Detect which cell encompasses the target text, then output its (x, y) center coordinate. 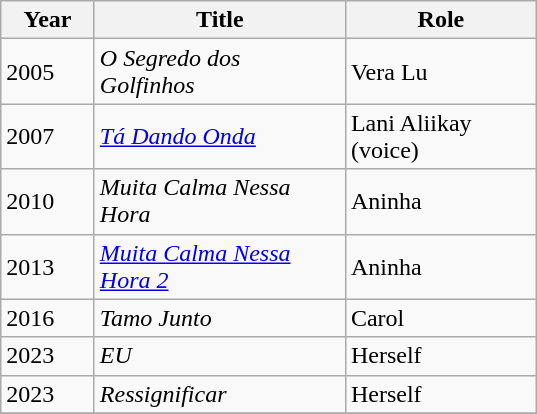
2013 (48, 266)
Tamo Junto (220, 318)
Ressignificar (220, 394)
2007 (48, 136)
Vera Lu (440, 72)
Muita Calma Nessa Hora (220, 202)
2016 (48, 318)
Title (220, 20)
Role (440, 20)
EU (220, 356)
Muita Calma Nessa Hora 2 (220, 266)
2005 (48, 72)
Carol (440, 318)
Tá Dando Onda (220, 136)
2010 (48, 202)
O Segredo dos Golfinhos (220, 72)
Lani Aliikay (voice) (440, 136)
Year (48, 20)
